Return (x, y) of the center of cell containing provided text 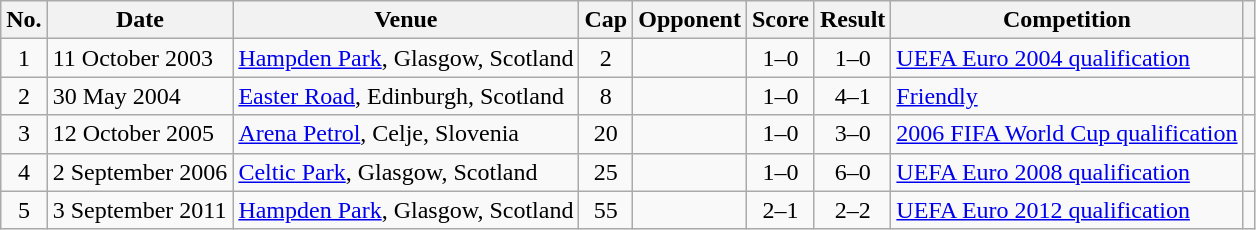
30 May 2004 (140, 96)
3 September 2011 (140, 210)
5 (24, 210)
Friendly (1067, 96)
20 (606, 134)
1 (24, 58)
4–1 (852, 96)
No. (24, 20)
Cap (606, 20)
2–1 (780, 210)
Arena Petrol, Celje, Slovenia (406, 134)
6–0 (852, 172)
2–2 (852, 210)
Easter Road, Edinburgh, Scotland (406, 96)
12 October 2005 (140, 134)
11 October 2003 (140, 58)
Opponent (690, 20)
2 September 2006 (140, 172)
Competition (1067, 20)
4 (24, 172)
UEFA Euro 2012 qualification (1067, 210)
UEFA Euro 2004 qualification (1067, 58)
Celtic Park, Glasgow, Scotland (406, 172)
55 (606, 210)
8 (606, 96)
UEFA Euro 2008 qualification (1067, 172)
Score (780, 20)
3–0 (852, 134)
Venue (406, 20)
Date (140, 20)
3 (24, 134)
Result (852, 20)
25 (606, 172)
2006 FIFA World Cup qualification (1067, 134)
